Search for the cell housing the specified text and yield its [x, y] center coordinate. 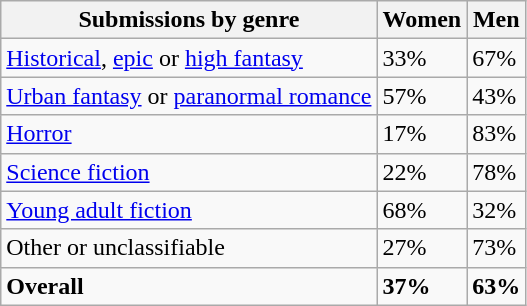
57% [422, 96]
43% [496, 96]
Science fiction [189, 172]
32% [496, 210]
Submissions by genre [189, 20]
27% [422, 248]
Historical, epic or high fantasy [189, 58]
17% [422, 134]
63% [496, 286]
Men [496, 20]
33% [422, 58]
Urban fantasy or paranormal romance [189, 96]
Overall [189, 286]
Other or unclassifiable [189, 248]
Women [422, 20]
83% [496, 134]
22% [422, 172]
37% [422, 286]
Young adult fiction [189, 210]
Horror [189, 134]
67% [496, 58]
73% [496, 248]
78% [496, 172]
68% [422, 210]
